Search for the cell housing the specified text and yield its (X, Y) center coordinate. 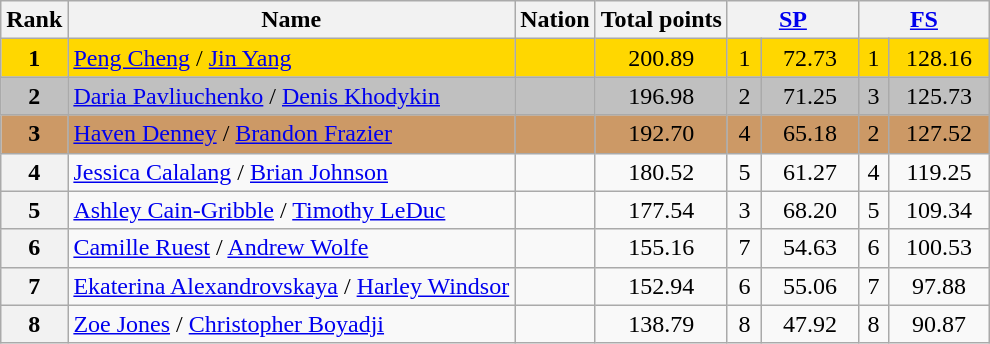
152.94 (661, 286)
65.18 (810, 134)
Name (292, 20)
54.63 (810, 248)
Ashley Cain-Gribble / Timothy LeDuc (292, 210)
Daria Pavliuchenko / Denis Khodykin (292, 96)
109.34 (940, 210)
97.88 (940, 286)
177.54 (661, 210)
127.52 (940, 134)
200.89 (661, 58)
61.27 (810, 172)
Ekaterina Alexandrovskaya / Harley Windsor (292, 286)
Rank (34, 20)
68.20 (810, 210)
Zoe Jones / Christopher Boyadji (292, 324)
72.73 (810, 58)
Haven Denney / Brandon Frazier (292, 134)
180.52 (661, 172)
119.25 (940, 172)
Nation (555, 20)
Jessica Calalang / Brian Johnson (292, 172)
71.25 (810, 96)
47.92 (810, 324)
FS (924, 20)
155.16 (661, 248)
90.87 (940, 324)
125.73 (940, 96)
100.53 (940, 248)
196.98 (661, 96)
192.70 (661, 134)
Total points (661, 20)
Camille Ruest / Andrew Wolfe (292, 248)
Peng Cheng / Jin Yang (292, 58)
138.79 (661, 324)
128.16 (940, 58)
55.06 (810, 286)
SP (792, 20)
